Extract the [x, y] coordinate from the center of the cell holding the provided text.  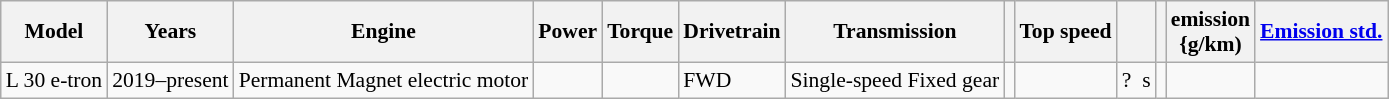
Power [568, 32]
Single-speed Fixed gear [896, 80]
? s [1136, 80]
Torque [640, 32]
L 30 e-tron [54, 80]
Engine [384, 32]
2019–present [170, 80]
Transmission [896, 32]
Model [54, 32]
Permanent Magnet electric motor [384, 80]
Top speed [1065, 32]
Drivetrain [732, 32]
Years [170, 32]
emission{g/km) [1210, 32]
FWD [732, 80]
Emission std. [1321, 32]
